Output the (x, y) coordinate of the center of the cell containing the given text.  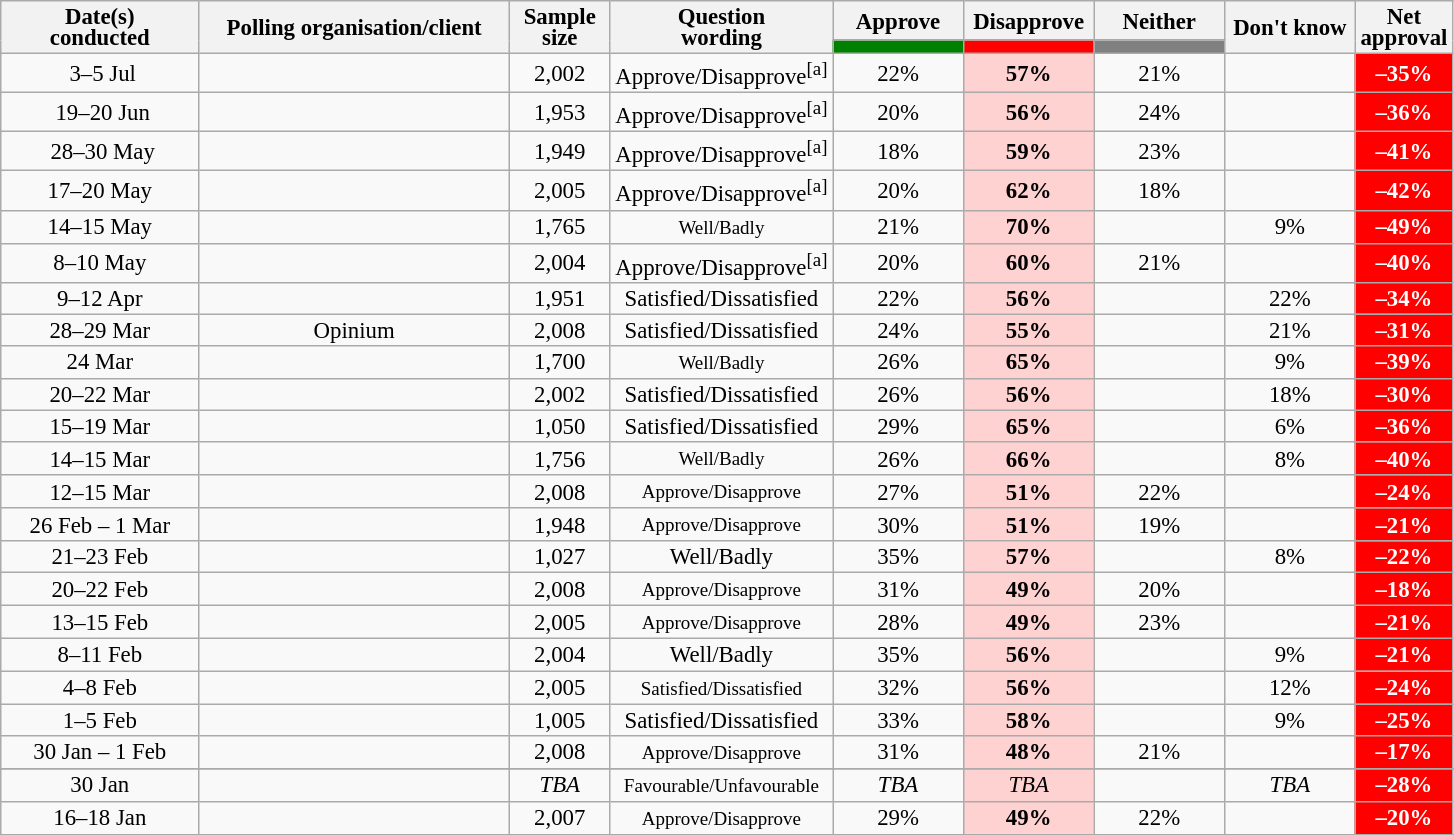
33% (898, 720)
30 Jan (100, 784)
–31% (1404, 330)
–18% (1404, 590)
1,050 (560, 426)
–34% (1404, 299)
2,007 (560, 818)
Opinium (354, 330)
28% (898, 622)
58% (1028, 720)
Polling organisation/client (354, 28)
–25% (1404, 720)
66% (1028, 458)
28–29 Mar (100, 330)
–41% (1404, 152)
24 Mar (100, 362)
Approve (898, 20)
1,948 (560, 524)
59% (1028, 152)
6% (1290, 426)
14–15 Mar (100, 458)
26 Feb – 1 Mar (100, 524)
62% (1028, 190)
–35% (1404, 74)
30 Jan – 1 Feb (100, 752)
3–5 Jul (100, 74)
8–10 May (100, 262)
20–22 Mar (100, 395)
4–8 Feb (100, 688)
–17% (1404, 752)
12% (1290, 688)
1,949 (560, 152)
8–11 Feb (100, 655)
60% (1028, 262)
19–20 Jun (100, 112)
–49% (1404, 226)
Date(s)conducted (100, 28)
Sample size (560, 28)
Favourable/Unfavourable (722, 784)
–28% (1404, 784)
48% (1028, 752)
–42% (1404, 190)
1,756 (560, 458)
20–22 Feb (100, 590)
16–18 Jan (100, 818)
–22% (1404, 557)
Don't know (1290, 28)
1,027 (560, 557)
70% (1028, 226)
13–15 Feb (100, 622)
–39% (1404, 362)
1,765 (560, 226)
15–19 Mar (100, 426)
1–5 Feb (100, 720)
–20% (1404, 818)
–30% (1404, 395)
28–30 May (100, 152)
14–15 May (100, 226)
1,953 (560, 112)
17–20 May (100, 190)
Net approval (1404, 28)
Neither (1160, 20)
1,700 (560, 362)
9–12 Apr (100, 299)
27% (898, 492)
1,951 (560, 299)
30% (898, 524)
55% (1028, 330)
21–23 Feb (100, 557)
32% (898, 688)
19% (1160, 524)
Questionwording (722, 28)
12–15 Mar (100, 492)
Disapprove (1028, 20)
1,005 (560, 720)
